Locate the cell with the specified text and output its (x, y) center coordinate. 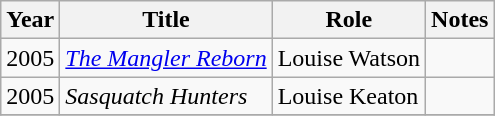
Louise Keaton (348, 96)
The Mangler Reborn (166, 58)
Sasquatch Hunters (166, 96)
Louise Watson (348, 58)
Notes (460, 20)
Role (348, 20)
Year (30, 20)
Title (166, 20)
